For the text-containing cell, return its midpoint in [x, y] coordinate format. 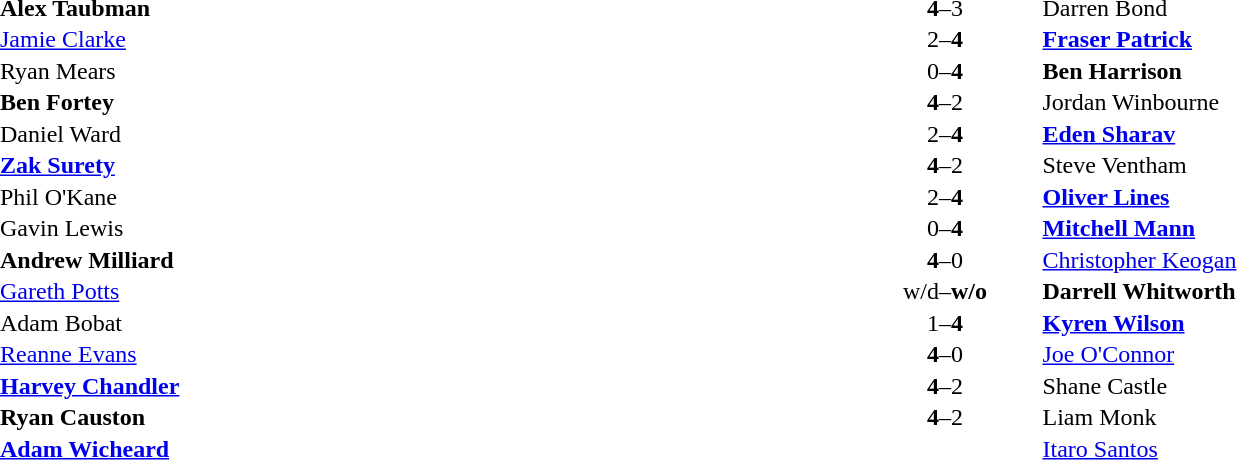
1–4 [944, 323]
w/d–w/o [944, 291]
